Pinpoint the cell where the given text exists, returning its [x, y] midpoint coordinate. 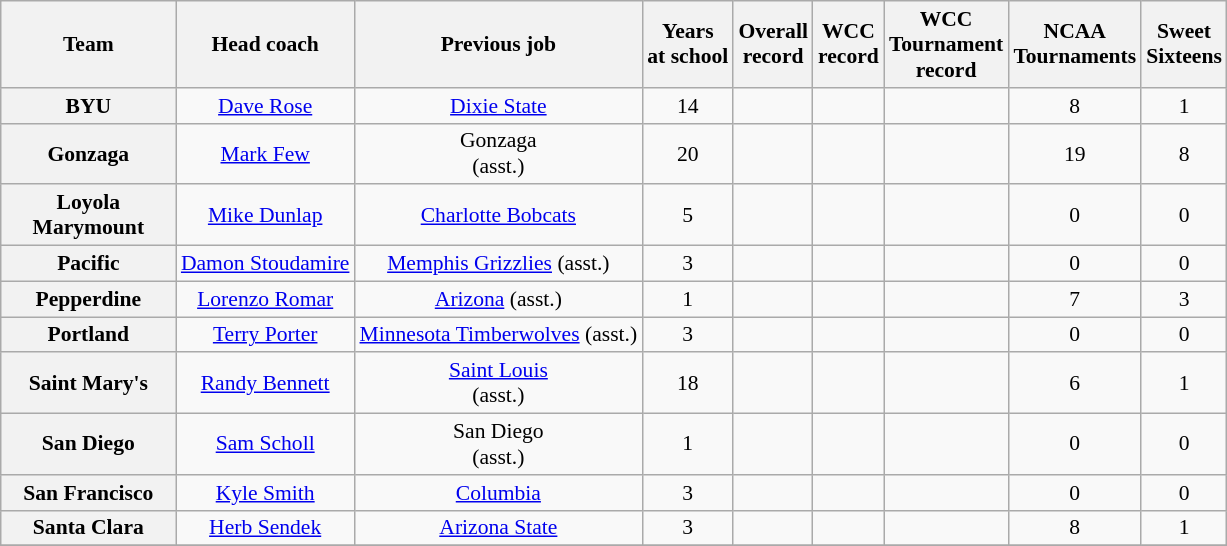
Arizona State [498, 528]
Mike Dunlap [266, 216]
Memphis Grizzlies (asst.) [498, 264]
Kyle Smith [266, 493]
Saint Mary's [88, 384]
San Diego(asst.) [498, 444]
WCCrecord [848, 44]
Damon Stoudamire [266, 264]
NCAATournaments [1074, 44]
San Diego [88, 444]
Overallrecord [773, 44]
Dave Rose [266, 106]
Head coach [266, 44]
Charlotte Bobcats [498, 216]
Gonzaga [88, 154]
20 [688, 154]
San Francisco [88, 493]
6 [1074, 384]
BYU [88, 106]
Terry Porter [266, 335]
Pacific [88, 264]
Columbia [498, 493]
Dixie State [498, 106]
Portland [88, 335]
Randy Bennett [266, 384]
Herb Sendek [266, 528]
Loyola Marymount [88, 216]
Team [88, 44]
Pepperdine [88, 299]
18 [688, 384]
WCCTournamentrecord [946, 44]
Saint Louis(asst.) [498, 384]
Yearsat school [688, 44]
7 [1074, 299]
Minnesota Timberwolves (asst.) [498, 335]
Previous job [498, 44]
19 [1074, 154]
5 [688, 216]
Gonzaga(asst.) [498, 154]
Arizona (asst.) [498, 299]
SweetSixteens [1184, 44]
Lorenzo Romar [266, 299]
Santa Clara [88, 528]
14 [688, 106]
Mark Few [266, 154]
Sam Scholl [266, 444]
